Identify which cell holds the provided text, then report its (X, Y) central coordinate. 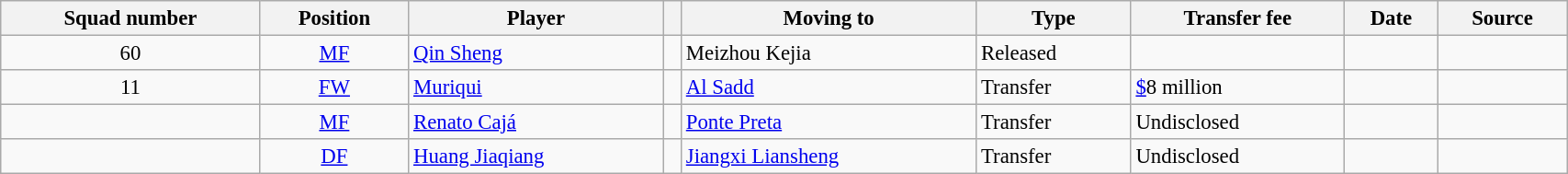
60 (130, 53)
Ponte Preta (829, 122)
Moving to (829, 18)
11 (130, 87)
Muriqui (536, 87)
Position (334, 18)
FW (334, 87)
Type (1054, 18)
Released (1054, 53)
Source (1502, 18)
Jiangxi Liansheng (829, 157)
Renato Cajá (536, 122)
Meizhou Kejia (829, 53)
Date (1391, 18)
Player (536, 18)
$8 million (1237, 87)
Transfer fee (1237, 18)
DF (334, 157)
Squad number (130, 18)
Al Sadd (829, 87)
Huang Jiaqiang (536, 157)
Qin Sheng (536, 53)
